Scan for the cell matching the given text and deliver its [x, y] coordinate at center. 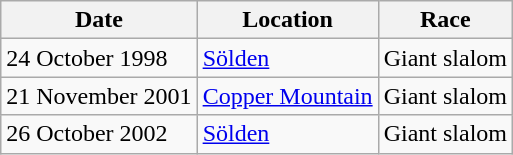
26 October 2002 [99, 134]
Location [288, 20]
24 October 1998 [99, 58]
Copper Mountain [288, 96]
21 November 2001 [99, 96]
Race [445, 20]
Date [99, 20]
